Return [X, Y] of the center of cell containing provided text 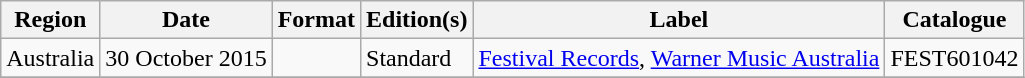
30 October 2015 [186, 58]
Format [316, 20]
FEST601042 [954, 58]
Standard [417, 58]
Festival Records, Warner Music Australia [679, 58]
Label [679, 20]
Edition(s) [417, 20]
Region [50, 20]
Date [186, 20]
Australia [50, 58]
Catalogue [954, 20]
